Pinpoint the cell where the given text exists, returning its (X, Y) midpoint coordinate. 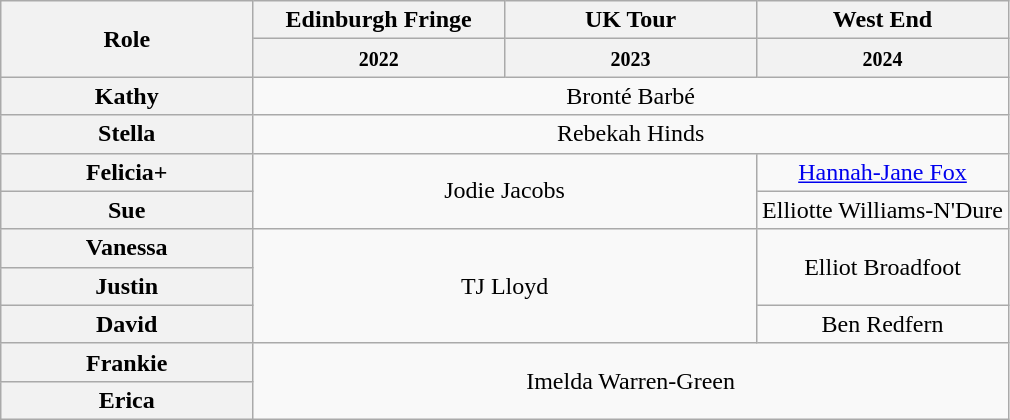
2022 (379, 58)
2024 (883, 58)
Elliotte Williams-N'Dure (883, 210)
Erica (127, 400)
West End (883, 20)
Imelda Warren-Green (631, 381)
Kathy (127, 96)
Bronté Barbé (631, 96)
Hannah-Jane Fox (883, 172)
Stella (127, 134)
Vanessa (127, 248)
David (127, 324)
Sue (127, 210)
Frankie (127, 362)
Jodie Jacobs (505, 191)
Rebekah Hinds (631, 134)
Elliot Broadfoot (883, 267)
Ben Redfern (883, 324)
Role (127, 39)
Justin (127, 286)
UK Tour (631, 20)
TJ Lloyd (505, 286)
Edinburgh Fringe (379, 20)
2023 (631, 58)
Felicia+ (127, 172)
